Identify which cell holds the provided text, then report its (x, y) central coordinate. 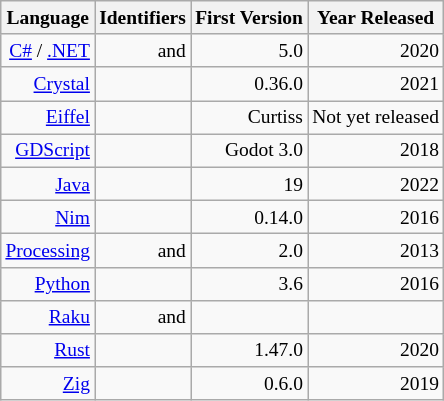
2013 (376, 250)
2022 (376, 184)
3.6 (248, 284)
Processing (48, 250)
2018 (376, 150)
2019 (376, 384)
Java (48, 184)
Not yet released (376, 118)
1.47.0 (248, 350)
2.0 (248, 250)
Zig (48, 384)
C# / .NET (48, 50)
GDScript (48, 150)
Language (48, 18)
2021 (376, 84)
Nim (48, 216)
Eiffel (48, 118)
0.14.0 (248, 216)
5.0 (248, 50)
Year Released (376, 18)
0.6.0 (248, 384)
Crystal (48, 84)
19 (248, 184)
First Version (248, 18)
0.36.0 (248, 84)
Rust (48, 350)
Curtiss (248, 118)
Identifiers (143, 18)
Raku (48, 316)
Python (48, 284)
Godot 3.0 (248, 150)
